For the text-containing cell, return its midpoint in [x, y] coordinate format. 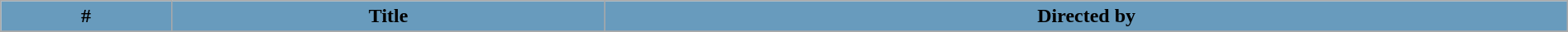
# [86, 16]
Directed by [1087, 16]
Title [389, 16]
